Extract the (x, y) coordinate from the center of the cell holding the provided text.  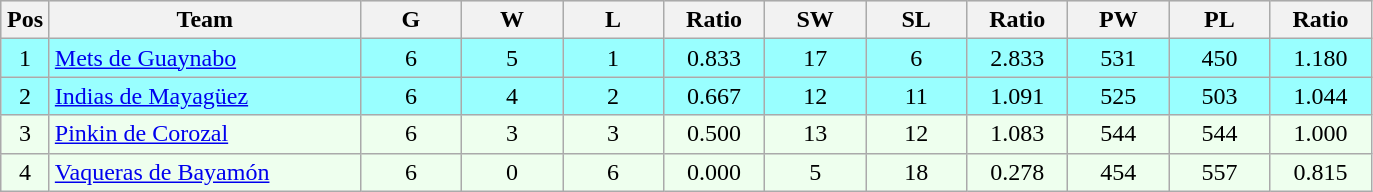
L (612, 20)
1.083 (1018, 134)
SW (816, 20)
531 (1118, 58)
Indias de Mayagüez (204, 96)
1.180 (1320, 58)
0.500 (714, 134)
Vaqueras de Bayamón (204, 172)
11 (916, 96)
0.278 (1018, 172)
0.833 (714, 58)
18 (916, 172)
13 (816, 134)
0 (512, 172)
0.815 (1320, 172)
1.044 (1320, 96)
Team (204, 20)
2.833 (1018, 58)
Mets de Guaynabo (204, 58)
557 (1220, 172)
1.000 (1320, 134)
SL (916, 20)
PL (1220, 20)
450 (1220, 58)
0.000 (714, 172)
G (410, 20)
503 (1220, 96)
PW (1118, 20)
525 (1118, 96)
Pos (26, 20)
0.667 (714, 96)
454 (1118, 172)
17 (816, 58)
W (512, 20)
Pinkin de Corozal (204, 134)
1.091 (1018, 96)
